Find where the given text appears and provide that cell's center as [x, y] coordinate. 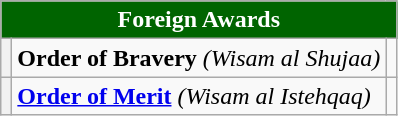
Foreign Awards [199, 20]
Order of Bravery (Wisam al Shujaa) [199, 58]
Order of Merit (Wisam al Istehqaq) [199, 96]
